Identify which cell holds the provided text, then report its [x, y] central coordinate. 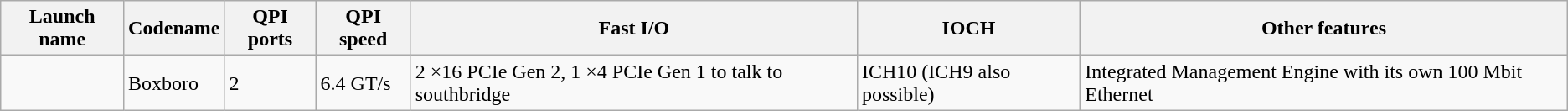
IOCH [968, 29]
ICH10 (ICH9 also possible) [968, 82]
Fast I/O [633, 29]
2 [270, 82]
QPI speed [364, 29]
Other features [1324, 29]
Codename [174, 29]
QPI ports [270, 29]
Integrated Management Engine with its own 100 Mbit Ethernet [1324, 82]
2 ×16 PCIe Gen 2, 1 ×4 PCIe Gen 1 to talk to southbridge [633, 82]
Launch name [62, 29]
6.4 GT/s [364, 82]
Boxboro [174, 82]
